Pinpoint the cell where the given text exists, returning its (x, y) midpoint coordinate. 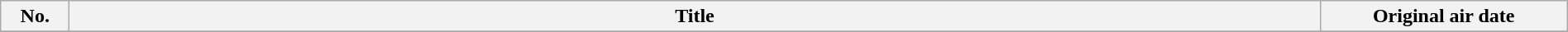
No. (35, 16)
Original air date (1444, 16)
Title (695, 16)
